Return [X, Y] of the center of cell containing provided text 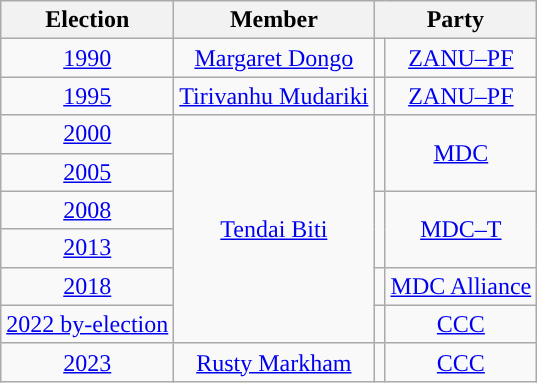
2005 [88, 172]
Rusty Markham [274, 362]
1995 [88, 96]
1990 [88, 58]
MDC [461, 153]
MDC–T [461, 229]
Margaret Dongo [274, 58]
2008 [88, 210]
MDC Alliance [461, 286]
2013 [88, 248]
Tirivanhu Mudariki [274, 96]
Party [456, 20]
2000 [88, 134]
Tendai Biti [274, 229]
2022 by-election [88, 324]
Member [274, 20]
Election [88, 20]
2018 [88, 286]
2023 [88, 362]
